Identify which cell holds the provided text, then report its (x, y) central coordinate. 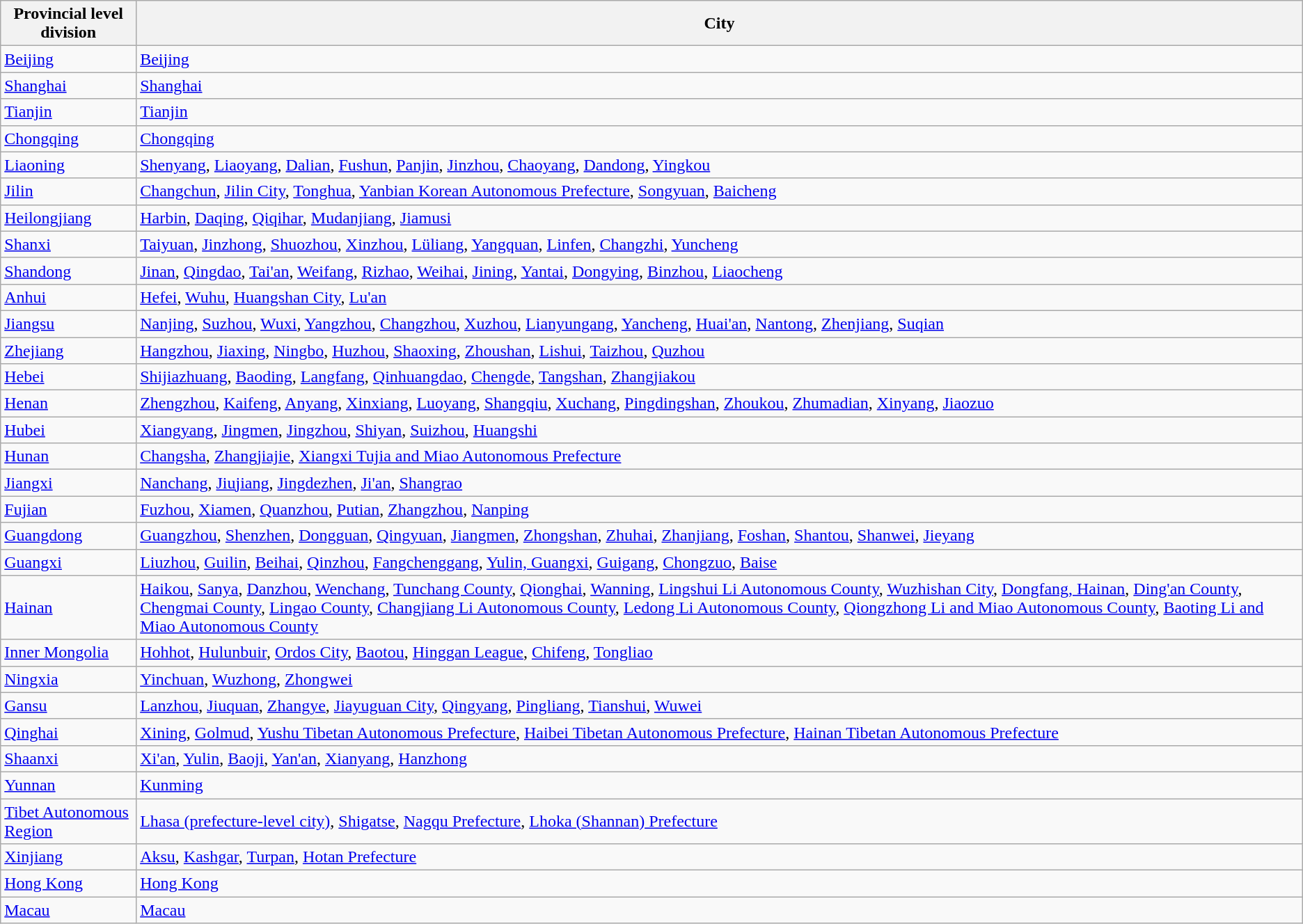
Changsha, Zhangjiajie, Xiangxi Tujia and Miao Autonomous Prefecture (720, 456)
Nanjing, Suzhou, Wuxi, Yangzhou, Changzhou, Xuzhou, Lianyungang, Yancheng, Huai'an, Nantong, Zhenjiang, Suqian (720, 324)
Lanzhou, Jiuquan, Zhangye, Jiayuguan City, Qingyang, Pingliang, Tianshui, Wuwei (720, 706)
Gansu (68, 706)
Guangzhou, Shenzhen, Dongguan, Qingyuan, Jiangmen, Zhongshan, Zhuhai, Zhanjiang, Foshan, Shantou, Shanwei, Jieyang (720, 536)
Shanxi (68, 244)
Qinghai (68, 732)
Shandong (68, 271)
Hubei (68, 430)
Taiyuan, Jinzhong, Shuozhou, Xinzhou, Lüliang, Yangquan, Linfen, Changzhi, Yuncheng (720, 244)
Yunnan (68, 785)
Yinchuan, Wuzhong, Zhongwei (720, 679)
Kunming (720, 785)
Harbin, Daqing, Qiqihar, Mudanjiang, Jiamusi (720, 218)
Hohhot, Hulunbuir, Ordos City, Baotou, Hinggan League, Chifeng, Tongliao (720, 653)
Henan (68, 404)
City (720, 24)
Shijiazhuang, Baoding, Langfang, Qinhuangdao, Chengde, Tangshan, Zhangjiakou (720, 377)
Jinan, Qingdao, Tai'an, Weifang, Rizhao, Weihai, Jining, Yantai, Dongying, Binzhou, Liaocheng (720, 271)
Shaanxi (68, 758)
Hefei, Wuhu, Huangshan City, Lu'an (720, 297)
Xinjiang (68, 857)
Liuzhou, Guilin, Beihai, Qinzhou, Fangchenggang, Yulin, Guangxi, Guigang, Chongzuo, Baise (720, 562)
Inner Mongolia (68, 653)
Hunan (68, 456)
Xining, Golmud, Yushu Tibetan Autonomous Prefecture, Haibei Tibetan Autonomous Prefecture, Hainan Tibetan Autonomous Prefecture (720, 732)
Hebei (68, 377)
Provincial level division (68, 24)
Changchun, Jilin City, Tonghua, Yanbian Korean Autonomous Prefecture, Songyuan, Baicheng (720, 191)
Hainan (68, 607)
Nanchang, Jiujiang, Jingdezhen, Ji'an, Shangrao (720, 483)
Xi'an, Yulin, Baoji, Yan'an, Xianyang, Hanzhong (720, 758)
Guangxi (68, 562)
Xiangyang, Jingmen, Jingzhou, Shiyan, Suizhou, Huangshi (720, 430)
Anhui (68, 297)
Fujian (68, 509)
Fuzhou, Xiamen, Quanzhou, Putian, Zhangzhou, Nanping (720, 509)
Heilongjiang (68, 218)
Lhasa (prefecture-level city), Shigatse, Nagqu Prefecture, Lhoka (Shannan) Prefecture (720, 821)
Jiangsu (68, 324)
Shenyang, Liaoyang, Dalian, Fushun, Panjin, Jinzhou, Chaoyang, Dandong, Yingkou (720, 165)
Liaoning (68, 165)
Zhejiang (68, 350)
Tibet Autonomous Region (68, 821)
Zhengzhou, Kaifeng, Anyang, Xinxiang, Luoyang, Shangqiu, Xuchang, Pingdingshan, Zhoukou, Zhumadian, Xinyang, Jiaozuo (720, 404)
Aksu, Kashgar, Turpan, Hotan Prefecture (720, 857)
Ningxia (68, 679)
Hangzhou, Jiaxing, Ningbo, Huzhou, Shaoxing, Zhoushan, Lishui, Taizhou, Quzhou (720, 350)
Jiangxi (68, 483)
Jilin (68, 191)
Guangdong (68, 536)
